From the cell containing the given text, extract its center point as (x, y) coordinate. 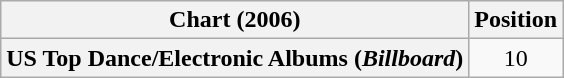
US Top Dance/Electronic Albums (Billboard) (235, 58)
Chart (2006) (235, 20)
10 (516, 58)
Position (516, 20)
